Provide the (X, Y) coordinate of the cell's center where the given text is located.  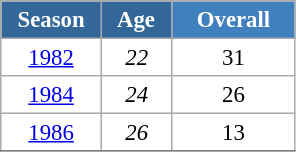
13 (234, 133)
1982 (52, 58)
24 (136, 95)
Overall (234, 20)
1984 (52, 95)
1986 (52, 133)
31 (234, 58)
Season (52, 20)
Age (136, 20)
22 (136, 58)
